Search for the cell housing the specified text and yield its [X, Y] center coordinate. 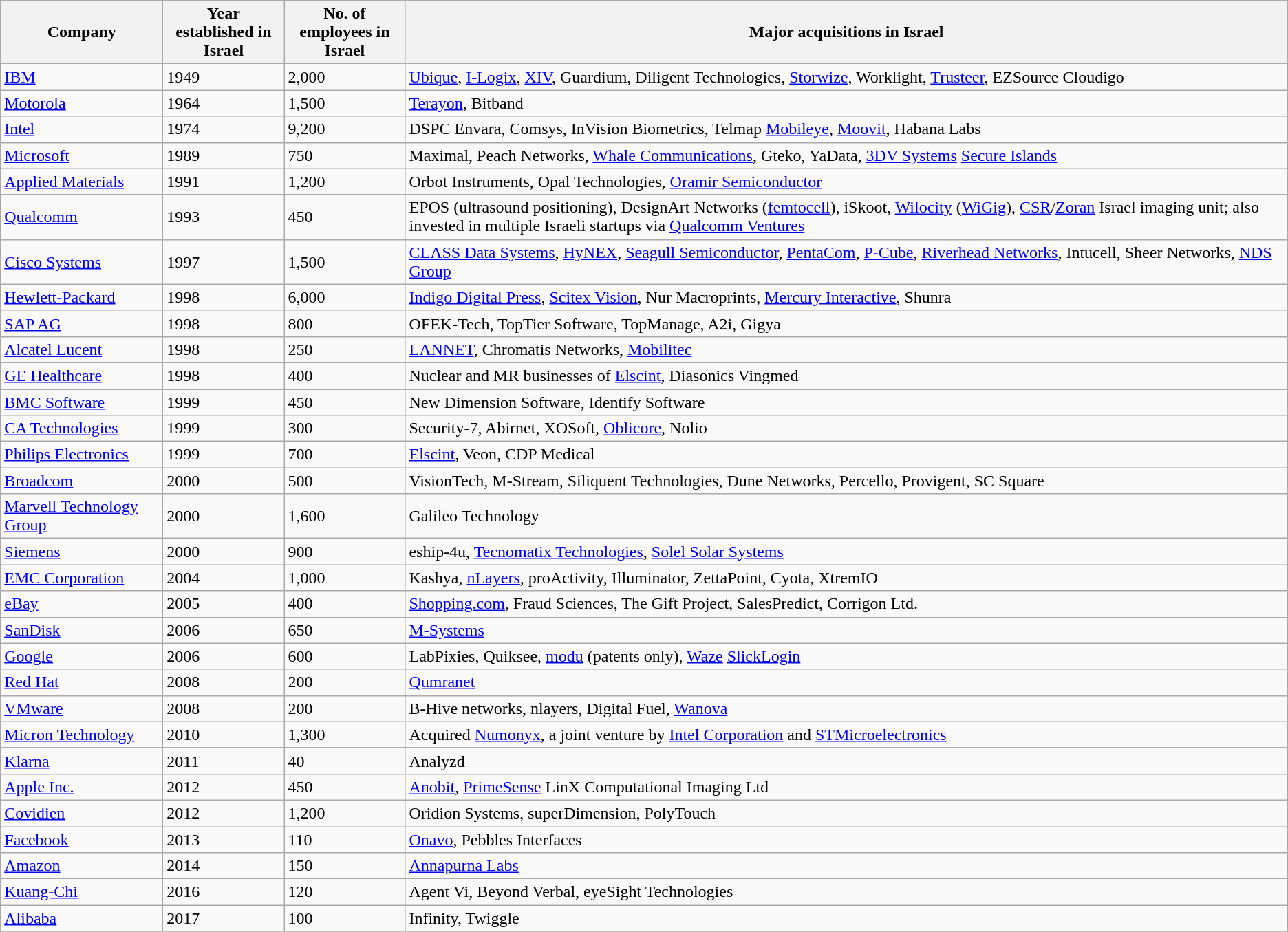
2014 [224, 866]
Oridion Systems, superDimension, PolyTouch [846, 813]
M-Systems [846, 630]
2013 [224, 840]
1989 [224, 155]
DSPC Envara, Comsys, InVision Biometrics, Telmap Mobileye, Moovit, Habana Labs [846, 129]
OFEK-Tech, TopTier Software, TopManage, A2i, Gigya [846, 323]
6,000 [345, 297]
700 [345, 455]
40 [345, 761]
Year established in Israel [224, 32]
2016 [224, 892]
Terayon, Bitband [846, 103]
1997 [224, 261]
Microsoft [82, 155]
Anobit, PrimeSense LinX Computational Imaging Ltd [846, 787]
LabPixies, Quiksee, modu (patents only), Waze SlickLogin [846, 656]
800 [345, 323]
Marvell Technology Group [82, 516]
Alcatel Lucent [82, 349]
Analyzd [846, 761]
2017 [224, 918]
Agent Vi, Beyond Verbal, eyeSight Technologies [846, 892]
New Dimension Software, Identify Software [846, 402]
650 [345, 630]
Annapurna Labs [846, 866]
Major acquisitions in Israel [846, 32]
Nuclear and MR businesses of Elscint, Diasonics Vingmed [846, 376]
Motorola [82, 103]
2004 [224, 578]
1964 [224, 103]
No. of employees in Israel [345, 32]
Intel [82, 129]
120 [345, 892]
1991 [224, 182]
Orbot Instruments, Opal Technologies, Oramir Semiconductor [846, 182]
Kashya, nLayers, proActivity, Illuminator, ZettaPoint, Cyota, XtremIO [846, 578]
GE Healthcare [82, 376]
Micron Technology [82, 735]
250 [345, 349]
CA Technologies [82, 429]
900 [345, 552]
EMC Corporation [82, 578]
Red Hat [82, 682]
1,000 [345, 578]
Elscint, Veon, CDP Medical [846, 455]
2010 [224, 735]
100 [345, 918]
Amazon [82, 866]
CLASS Data Systems, HyNEX, Seagull Semiconductor, PentaCom, P-Cube, Riverhead Networks, Intucell, Sheer Networks, NDS Group [846, 261]
1949 [224, 77]
Covidien [82, 813]
300 [345, 429]
LANNET, Chromatis Networks, Mobilitec [846, 349]
1993 [224, 217]
IBM [82, 77]
Broadcom [82, 481]
Infinity, Twiggle [846, 918]
Philips Electronics [82, 455]
500 [345, 481]
Applied Materials [82, 182]
Facebook [82, 840]
Galileo Technology [846, 516]
Shopping.com, Fraud Sciences, The Gift Project, SalesPredict, Corrigon Ltd. [846, 604]
eship-4u, Tecnomatix Technologies, Solel Solar Systems [846, 552]
Google [82, 656]
Acquired Numonyx, a joint venture by Intel Corporation and STMicroelectronics [846, 735]
Klarna [82, 761]
2005 [224, 604]
750 [345, 155]
Hewlett-Packard [82, 297]
Qumranet [846, 682]
VisionTech, M-Stream, Siliquent Technologies, Dune Networks, Percello, Provigent, SC Square [846, 481]
Ubique, I-Logix, XIV, Guardium, Diligent Technologies, Storwize, Worklight, Trusteer, EZSource Cloudigo [846, 77]
110 [345, 840]
1,600 [345, 516]
SanDisk [82, 630]
Indigo Digital Press, Scitex Vision, Nur Macroprints, Mercury Interactive, Shunra [846, 297]
2,000 [345, 77]
600 [345, 656]
Cisco Systems [82, 261]
150 [345, 866]
Maximal, Peach Networks, Whale Communications, Gteko, YaData, 3DV Systems Secure Islands [846, 155]
1,300 [345, 735]
1974 [224, 129]
Company [82, 32]
9,200 [345, 129]
Kuang-Chi [82, 892]
eBay [82, 604]
Siemens [82, 552]
VMware [82, 708]
Security-7, Abirnet, XOSoft, Oblicore, Nolio [846, 429]
2011 [224, 761]
Onavo, Pebbles Interfaces [846, 840]
Qualcomm [82, 217]
Apple Inc. [82, 787]
B-Hive networks, nlayers, Digital Fuel, Wanova [846, 708]
Alibaba [82, 918]
SAP AG [82, 323]
BMC Software [82, 402]
